From the cell containing the given text, extract its center point as [x, y] coordinate. 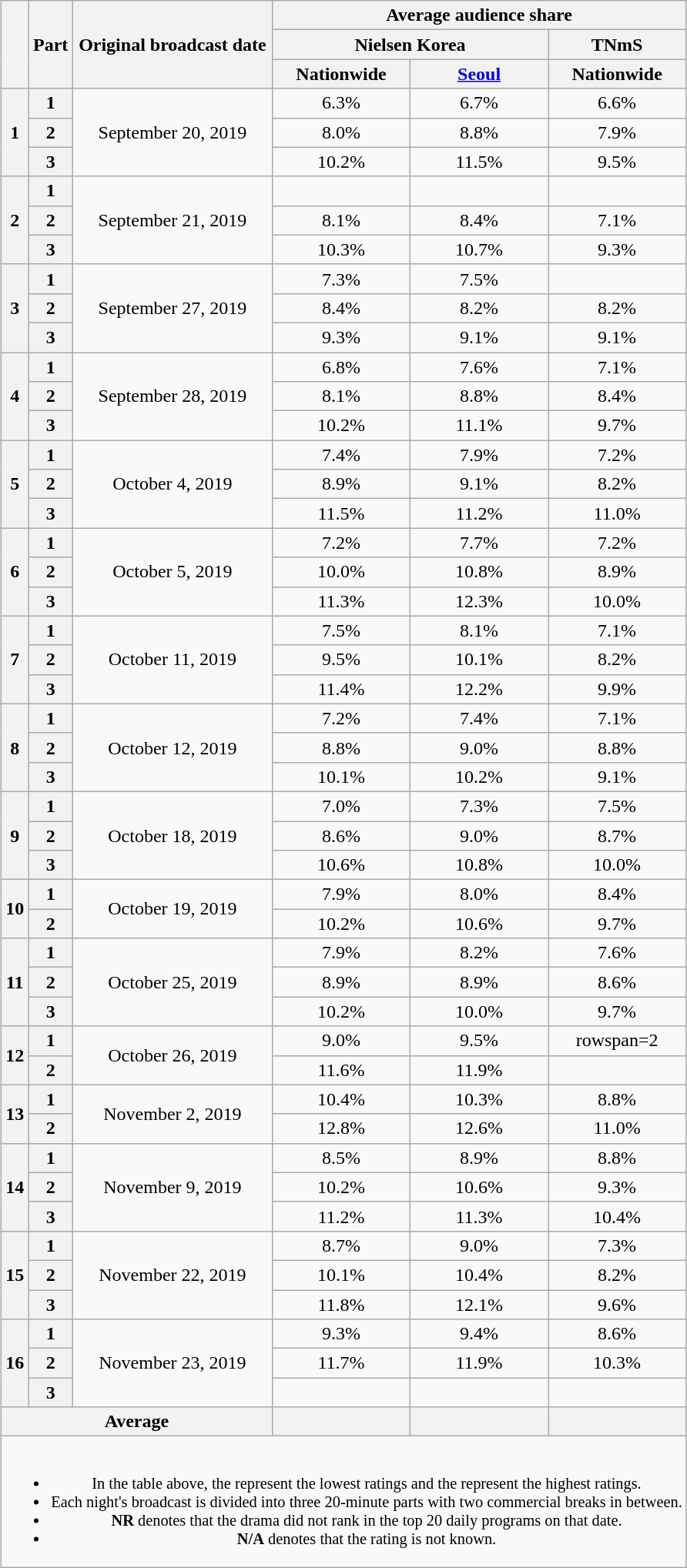
8 [15, 747]
4 [15, 396]
October 19, 2019 [173, 909]
5 [15, 484]
September 21, 2019 [173, 220]
9 [15, 835]
October 11, 2019 [173, 660]
October 25, 2019 [173, 982]
October 5, 2019 [173, 572]
Original broadcast date [173, 45]
TNmS [618, 45]
10.7% [479, 249]
September 28, 2019 [173, 396]
October 18, 2019 [173, 835]
13 [15, 1114]
12.8% [340, 1128]
12 [15, 1055]
November 2, 2019 [173, 1114]
November 23, 2019 [173, 1363]
15 [15, 1275]
Average audience share [479, 15]
6.6% [618, 103]
Average [136, 1422]
11 [15, 982]
November 9, 2019 [173, 1187]
12.2% [479, 689]
11.1% [479, 426]
September 20, 2019 [173, 132]
October 26, 2019 [173, 1055]
Seoul [479, 74]
October 12, 2019 [173, 747]
7.0% [340, 806]
6 [15, 572]
September 27, 2019 [173, 308]
9.9% [618, 689]
12.3% [479, 601]
11.6% [340, 1070]
11.8% [340, 1305]
10 [15, 909]
6.7% [479, 103]
12.6% [479, 1128]
9.4% [479, 1334]
7.7% [479, 543]
14 [15, 1187]
12.1% [479, 1305]
11.4% [340, 689]
8.5% [340, 1158]
November 22, 2019 [173, 1275]
16 [15, 1363]
October 4, 2019 [173, 484]
Nielsen Korea [410, 45]
9.6% [618, 1305]
Part [51, 45]
11.7% [340, 1363]
rowspan=2 [618, 1041]
6.8% [340, 367]
6.3% [340, 103]
7 [15, 660]
